Capture the cell that displays the provided text and extract its (X, Y) central coordinate. 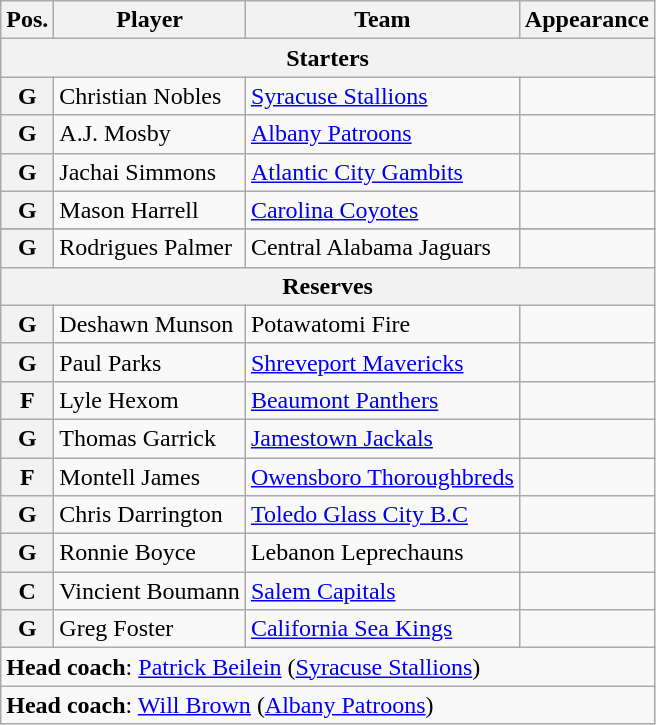
Christian Nobles (150, 96)
Potawatomi Fire (382, 324)
Carolina Coyotes (382, 210)
Jachai Simmons (150, 172)
Mason Harrell (150, 210)
C (28, 591)
Syracuse Stallions (382, 96)
Shreveport Mavericks (382, 362)
Lebanon Leprechauns (382, 553)
California Sea Kings (382, 629)
Jamestown Jackals (382, 438)
Lyle Hexom (150, 400)
Reserves (328, 286)
Player (150, 20)
Ronnie Boyce (150, 553)
Paul Parks (150, 362)
Head coach: Patrick Beilein (Syracuse Stallions) (328, 667)
Albany Patroons (382, 134)
Team (382, 20)
A.J. Mosby (150, 134)
Chris Darrington (150, 515)
Appearance (586, 20)
Toledo Glass City B.C (382, 515)
Head coach: Will Brown (Albany Patroons) (328, 705)
Owensboro Thoroughbreds (382, 477)
Pos. (28, 20)
Vincient Boumann (150, 591)
Starters (328, 58)
Greg Foster (150, 629)
Central Alabama Jaguars (382, 248)
Montell James (150, 477)
Thomas Garrick (150, 438)
Salem Capitals (382, 591)
Beaumont Panthers (382, 400)
Atlantic City Gambits (382, 172)
Deshawn Munson (150, 324)
Rodrigues Palmer (150, 248)
